Return the (X, Y) coordinate for the center point of the cell that contains the specified text.  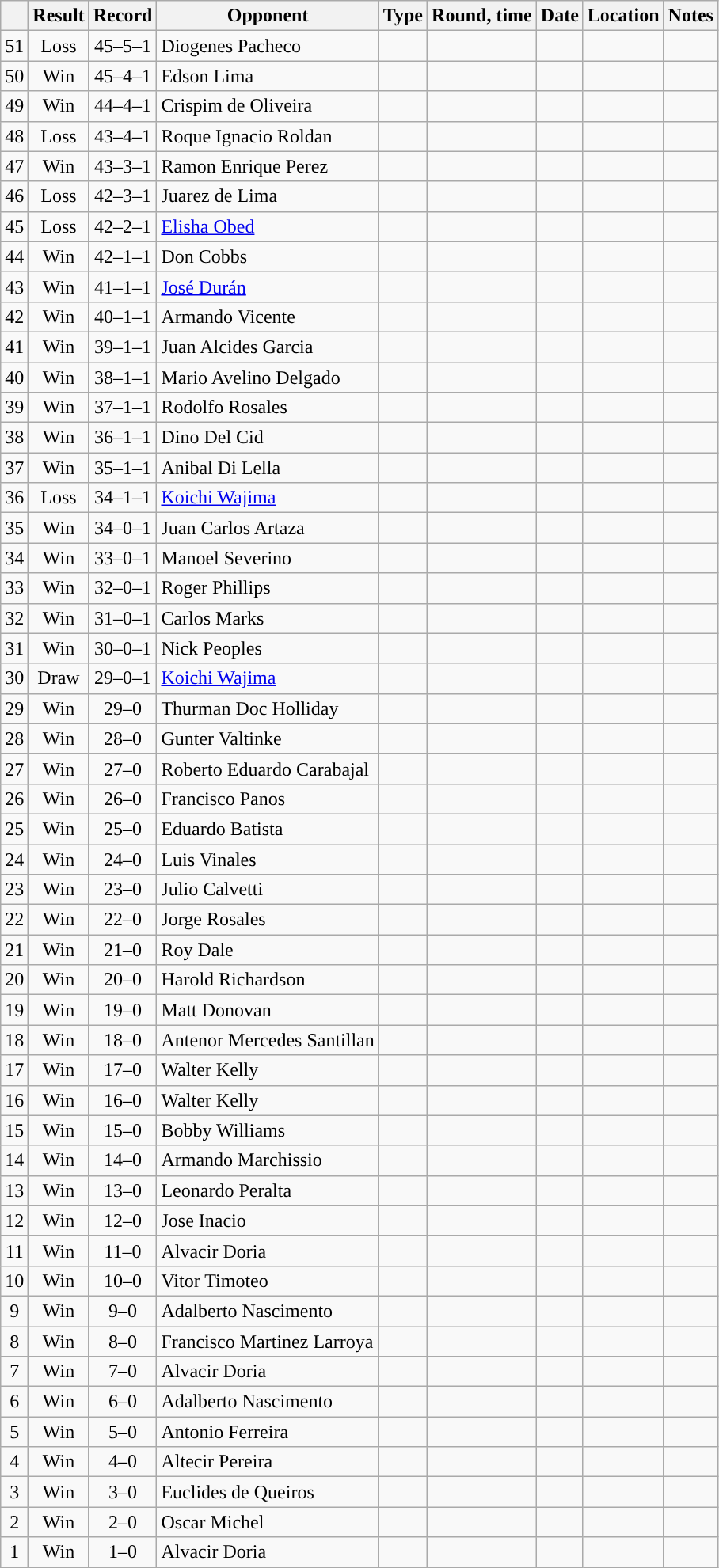
Vitor Timoteo (268, 1281)
24–0 (123, 859)
Round, time (482, 16)
12 (14, 1221)
Don Cobbs (268, 256)
Francisco Martinez Larroya (268, 1342)
28–0 (123, 738)
15–0 (123, 1130)
11 (14, 1251)
Carlos Marks (268, 618)
9 (14, 1311)
31–0–1 (123, 618)
6 (14, 1402)
Antonio Ferreira (268, 1432)
20–0 (123, 980)
Jose Inacio (268, 1221)
42 (14, 317)
32 (14, 618)
16 (14, 1100)
14–0 (123, 1160)
29 (14, 708)
7 (14, 1372)
3 (14, 1492)
44–4–1 (123, 106)
Dino Del Cid (268, 438)
34–1–1 (123, 498)
40 (14, 378)
19–0 (123, 1010)
Juan Alcides Garcia (268, 347)
36–1–1 (123, 438)
32–0–1 (123, 588)
Antenor Mercedes Santillan (268, 1040)
27 (14, 769)
14 (14, 1160)
Draw (59, 678)
Opponent (268, 16)
Roberto Eduardo Carabajal (268, 769)
15 (14, 1130)
Euclides de Queiros (268, 1492)
23 (14, 890)
Elisha Obed (268, 226)
Gunter Valtinke (268, 738)
Record (123, 16)
19 (14, 1010)
8 (14, 1342)
13–0 (123, 1190)
Juan Carlos Artaza (268, 528)
42–1–1 (123, 256)
Roy Dale (268, 950)
38–1–1 (123, 378)
2–0 (123, 1522)
10–0 (123, 1281)
Notes (690, 16)
22–0 (123, 920)
Rodolfo Rosales (268, 408)
29–0 (123, 708)
Date (559, 16)
Luis Vinales (268, 859)
48 (14, 136)
23–0 (123, 890)
33 (14, 588)
Leonardo Peralta (268, 1190)
21 (14, 950)
Armando Marchissio (268, 1160)
3–0 (123, 1492)
13 (14, 1190)
Roque Ignacio Roldan (268, 136)
35 (14, 528)
34–0–1 (123, 528)
Type (402, 16)
17 (14, 1070)
Crispim de Oliveira (268, 106)
35–1–1 (123, 468)
Matt Donovan (268, 1010)
45–5–1 (123, 46)
Ramon Enrique Perez (268, 166)
2 (14, 1522)
Oscar Michel (268, 1522)
41–1–1 (123, 287)
Armando Vicente (268, 317)
44 (14, 256)
Mario Avelino Delgado (268, 378)
34 (14, 558)
10 (14, 1281)
38 (14, 438)
Eduardo Batista (268, 829)
4–0 (123, 1462)
39–1–1 (123, 347)
Manoel Severino (268, 558)
25 (14, 829)
Anibal Di Lella (268, 468)
4 (14, 1462)
46 (14, 196)
43 (14, 287)
Diogenes Pacheco (268, 46)
22 (14, 920)
Harold Richardson (268, 980)
30 (14, 678)
26 (14, 799)
45–4–1 (123, 76)
37–1–1 (123, 408)
18–0 (123, 1040)
17–0 (123, 1070)
Location (623, 16)
30–0–1 (123, 648)
16–0 (123, 1100)
42–3–1 (123, 196)
Edson Lima (268, 76)
51 (14, 46)
33–0–1 (123, 558)
43–4–1 (123, 136)
28 (14, 738)
41 (14, 347)
49 (14, 106)
50 (14, 76)
Nick Peoples (268, 648)
42–2–1 (123, 226)
24 (14, 859)
47 (14, 166)
31 (14, 648)
José Durán (268, 287)
Jorge Rosales (268, 920)
Juarez de Lima (268, 196)
18 (14, 1040)
Result (59, 16)
43–3–1 (123, 166)
Francisco Panos (268, 799)
Roger Phillips (268, 588)
1 (14, 1552)
1–0 (123, 1552)
37 (14, 468)
Julio Calvetti (268, 890)
5–0 (123, 1432)
7–0 (123, 1372)
21–0 (123, 950)
8–0 (123, 1342)
Thurman Doc Holliday (268, 708)
29–0–1 (123, 678)
12–0 (123, 1221)
11–0 (123, 1251)
25–0 (123, 829)
5 (14, 1432)
Altecir Pereira (268, 1462)
40–1–1 (123, 317)
36 (14, 498)
27–0 (123, 769)
45 (14, 226)
6–0 (123, 1402)
39 (14, 408)
9–0 (123, 1311)
26–0 (123, 799)
Bobby Williams (268, 1130)
20 (14, 980)
